Search for the cell housing the specified text and yield its [x, y] center coordinate. 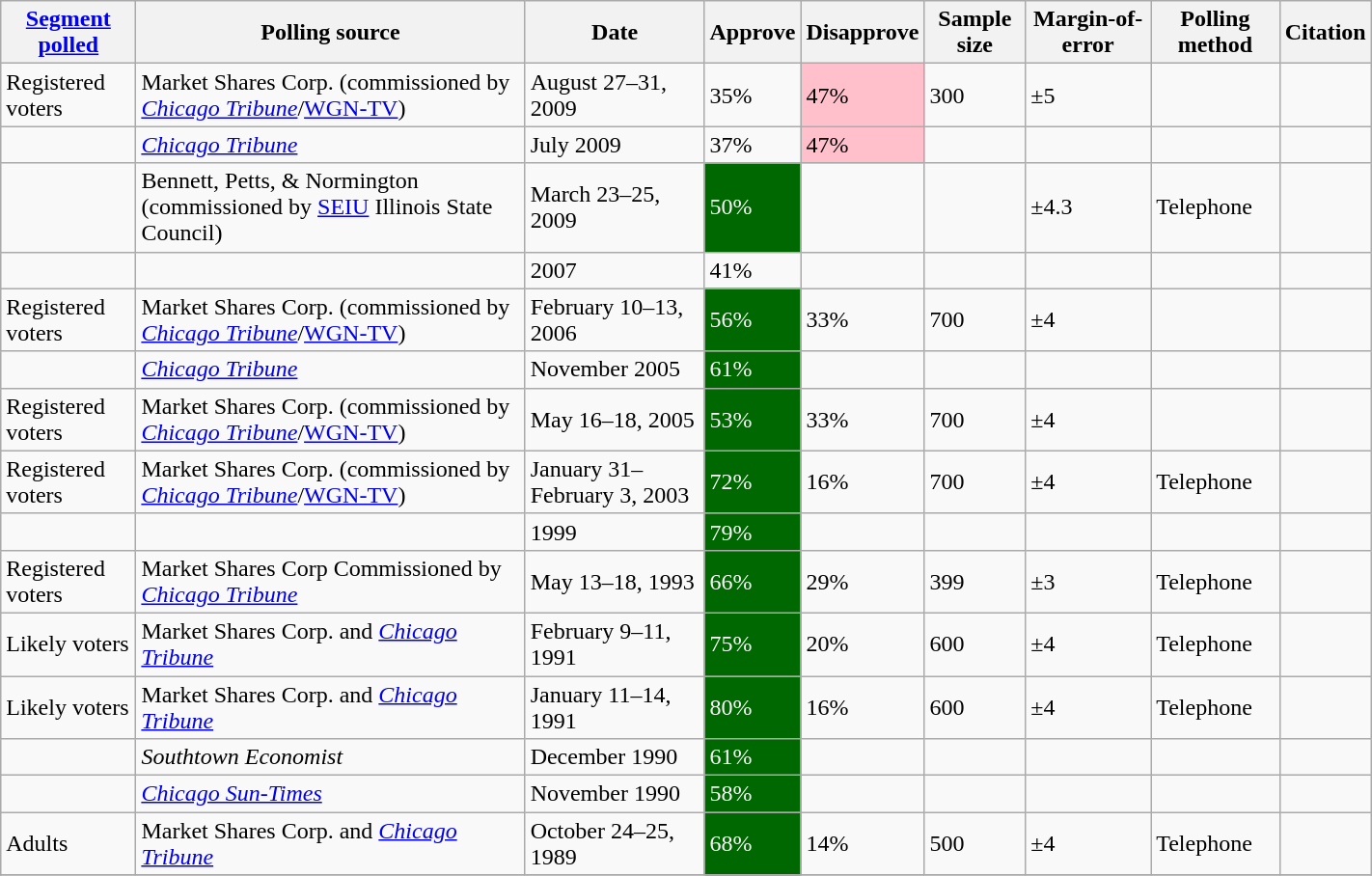
Citation [1326, 33]
January 31–February 3, 2003 [615, 482]
February 9–11, 1991 [615, 644]
Southtown Economist [330, 757]
500 [974, 843]
±5 [1088, 95]
Adults [69, 843]
80% [753, 706]
29% [863, 581]
37% [753, 145]
May 13–18, 1993 [615, 581]
53% [753, 419]
±3 [1088, 581]
399 [974, 581]
72% [753, 482]
41% [753, 270]
14% [863, 843]
66% [753, 581]
Bennett, Petts, & Normington (commissioned by SEIU Illinois State Council) [330, 207]
58% [753, 794]
79% [753, 532]
March 23–25, 2009 [615, 207]
Approve [753, 33]
75% [753, 644]
January 11–14, 1991 [615, 706]
July 2009 [615, 145]
February 10–13, 2006 [615, 320]
Date [615, 33]
2007 [615, 270]
Sample size [974, 33]
50% [753, 207]
±4.3 [1088, 207]
300 [974, 95]
Polling method [1216, 33]
November 1990 [615, 794]
Segment polled [69, 33]
Polling source [330, 33]
May 16–18, 2005 [615, 419]
35% [753, 95]
August 27–31, 2009 [615, 95]
October 24–25, 1989 [615, 843]
68% [753, 843]
20% [863, 644]
Market Shares Corp Commissioned by Chicago Tribune [330, 581]
Disapprove [863, 33]
December 1990 [615, 757]
November 2005 [615, 370]
1999 [615, 532]
Margin-of-error [1088, 33]
56% [753, 320]
Chicago Sun-Times [330, 794]
